Find where the given text appears and provide that cell's center as [x, y] coordinate. 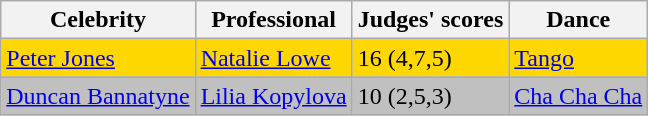
16 (4,7,5) [430, 58]
Professional [274, 20]
Peter Jones [98, 58]
Lilia Kopylova [274, 96]
10 (2,5,3) [430, 96]
Natalie Lowe [274, 58]
Dance [578, 20]
Cha Cha Cha [578, 96]
Tango [578, 58]
Celebrity [98, 20]
Judges' scores [430, 20]
Duncan Bannatyne [98, 96]
